Determine the [x, y] coordinate at the center of the cell enclosing the given text.  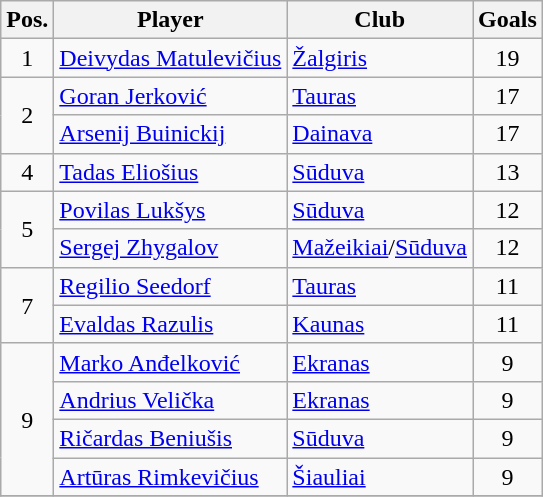
Club [380, 20]
13 [508, 172]
Žalgiris [380, 58]
Goals [508, 20]
Pos. [28, 20]
2 [28, 115]
Goran Jerković [170, 96]
Dainava [380, 134]
5 [28, 229]
Regilio Seedorf [170, 286]
Povilas Lukšys [170, 210]
Player [170, 20]
Tadas Eliošius [170, 172]
Evaldas Razulis [170, 324]
7 [28, 305]
Sergej Zhygalov [170, 248]
Ričardas Beniušis [170, 438]
Kaunas [380, 324]
Artūras Rimkevičius [170, 477]
19 [508, 58]
4 [28, 172]
Šiauliai [380, 477]
Mažeikiai/Sūduva [380, 248]
Arsenij Buinickij [170, 134]
Marko Anđelković [170, 362]
Andrius Velička [170, 400]
1 [28, 58]
Deivydas Matulevičius [170, 58]
